Scan for the cell matching the given text and deliver its [x, y] coordinate at center. 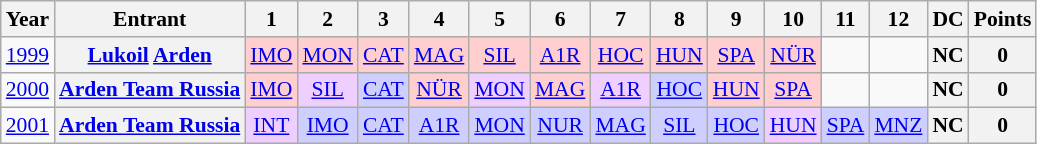
6 [560, 19]
Year [28, 19]
1999 [28, 55]
MNZ [898, 126]
5 [500, 19]
NUR [560, 126]
1 [271, 19]
Points [1003, 19]
2000 [28, 90]
8 [680, 19]
9 [736, 19]
7 [620, 19]
10 [794, 19]
Entrant [150, 19]
4 [440, 19]
3 [384, 19]
2001 [28, 126]
2 [328, 19]
Lukoil Arden [150, 55]
11 [846, 19]
INT [271, 126]
DC [948, 19]
12 [898, 19]
